Find where the given text appears and provide that cell's center as [X, Y] coordinate. 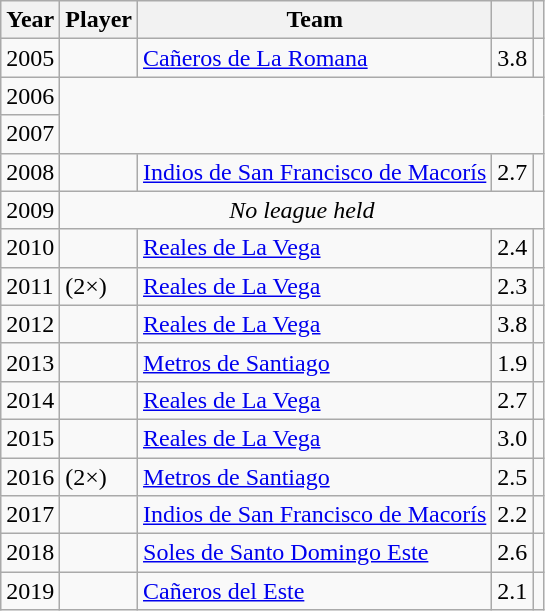
2012 [30, 324]
No league held [302, 210]
Soles de Santo Domingo Este [315, 553]
2.2 [512, 515]
2005 [30, 58]
2.1 [512, 591]
2.3 [512, 286]
Year [30, 20]
2.6 [512, 553]
Cañeros de La Romana [315, 58]
2016 [30, 477]
2006 [30, 96]
2007 [30, 134]
1.9 [512, 362]
2014 [30, 400]
Cañeros del Este [315, 591]
2009 [30, 210]
2019 [30, 591]
2011 [30, 286]
Player [99, 20]
2015 [30, 438]
2017 [30, 515]
3.0 [512, 438]
2013 [30, 362]
Team [315, 20]
2010 [30, 248]
2.5 [512, 477]
2008 [30, 172]
2.4 [512, 248]
2018 [30, 553]
